Pinpoint the cell where the given text exists, returning its [x, y] midpoint coordinate. 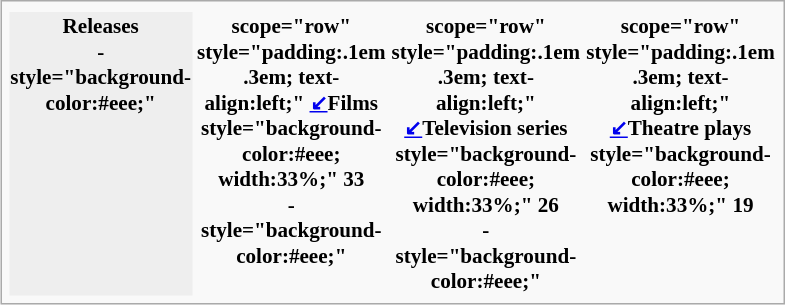
Releases- style="background-color:#eee;" [101, 154]
scope="row" style="padding:.1em .3em; text-align:left;" ↙Films style="background-color:#eee; width:33%;" 33- style="background-color:#eee;" [291, 154]
scope="row" style="padding:.1em .3em; text-align:left;" ↙Theatre plays style="background-color:#eee; width:33%;" 19 [681, 154]
